Extract the [X, Y] coordinate from the center of the cell holding the provided text.  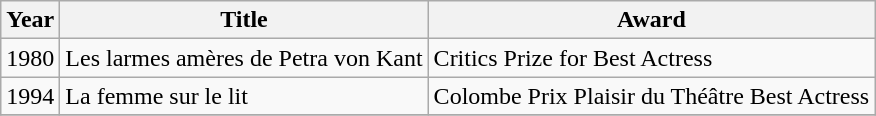
Year [30, 20]
Les larmes amères de Petra von Kant [244, 58]
Award [652, 20]
1980 [30, 58]
1994 [30, 96]
La femme sur le lit [244, 96]
Title [244, 20]
Critics Prize for Best Actress [652, 58]
Colombe Prix Plaisir du Théâtre Best Actress [652, 96]
